Capture the cell that displays the provided text and extract its [x, y] central coordinate. 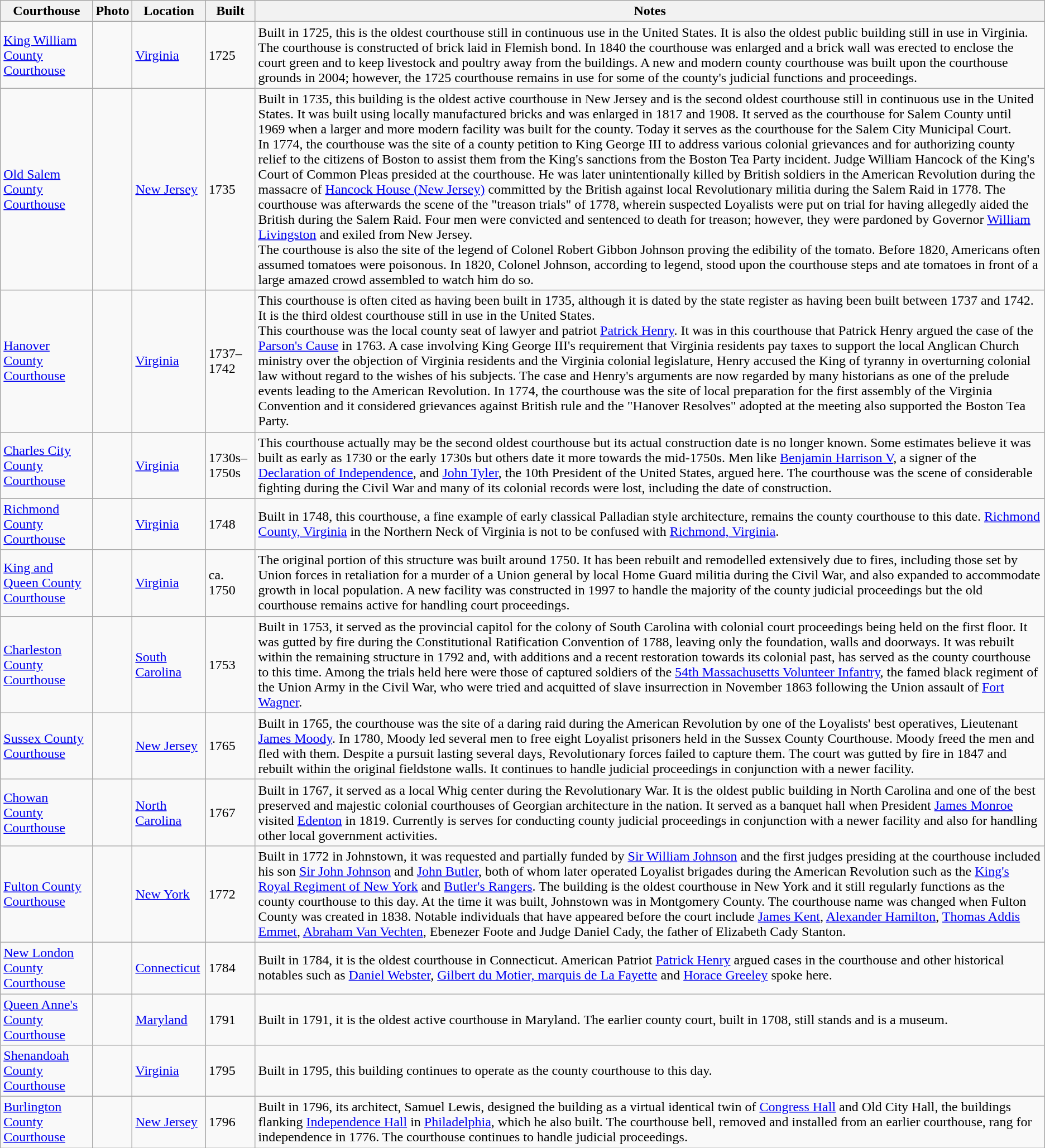
Fulton County Courthouse [47, 894]
Chowan County Courthouse [47, 813]
1735 [230, 189]
1767 [230, 813]
South Carolina [169, 664]
Photo [113, 11]
1796 [230, 1122]
Charles City County Courthouse [47, 465]
1737–1742 [230, 361]
Connecticut [169, 968]
1753 [230, 664]
1784 [230, 968]
Burlington County Courthouse [47, 1122]
1765 [230, 746]
Old Salem County Courthouse [47, 189]
Location [169, 11]
New York [169, 894]
1795 [230, 1071]
Shenandoah County Courthouse [47, 1071]
Hanover County Courthouse [47, 361]
New London County Courthouse [47, 968]
1725 [230, 55]
King and Queen County Courthouse [47, 583]
Built in 1795, this building continues to operate as the county courthouse to this day. [650, 1071]
ca. 1750 [230, 583]
Richmond County Courthouse [47, 524]
Maryland [169, 1019]
Sussex County Courthouse [47, 746]
Courthouse [47, 11]
1772 [230, 894]
1748 [230, 524]
Notes [650, 11]
Charleston County Courthouse [47, 664]
North Carolina [169, 813]
1730s–1750s [230, 465]
Built in 1791, it is the oldest active courthouse in Maryland. The earlier county court, built in 1708, still stands and is a museum. [650, 1019]
Built [230, 11]
Queen Anne's County Courthouse [47, 1019]
King William County Courthouse [47, 55]
1791 [230, 1019]
